For the text-containing cell, return its midpoint in [x, y] coordinate format. 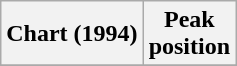
Chart (1994) [72, 34]
Peakposition [189, 34]
